For the text-containing cell, return its midpoint in (x, y) coordinate format. 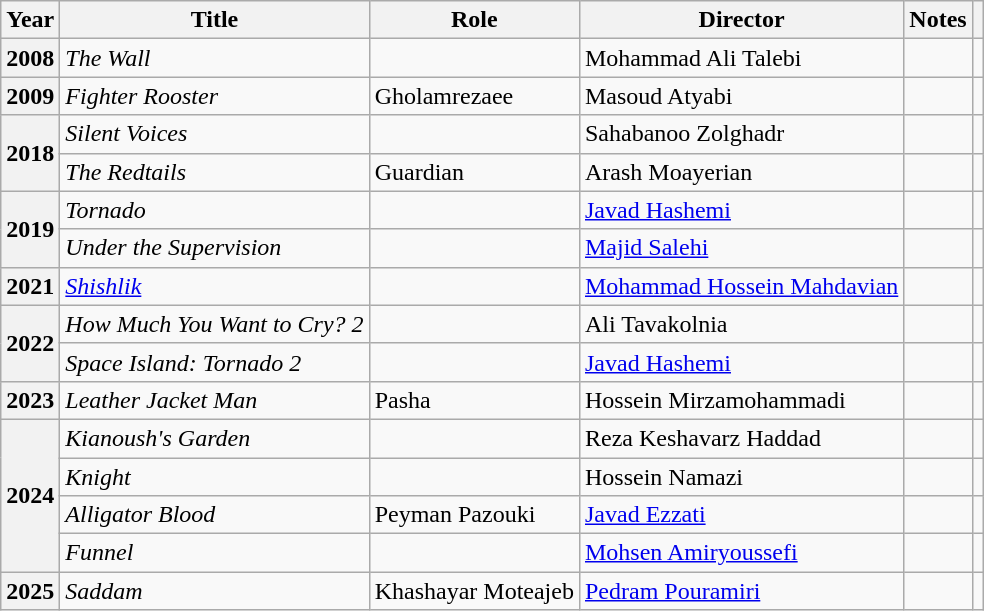
2021 (30, 286)
Majid Salehi (741, 248)
Sahabanoo Zolghadr (741, 134)
Guardian (474, 172)
2025 (30, 591)
2024 (30, 495)
Fighter Rooster (214, 96)
Leather Jacket Man (214, 400)
Under the Supervision (214, 248)
Peyman Pazouki (474, 515)
Funnel (214, 553)
Pedram Pouramiri (741, 591)
Hossein Mirzamohammadi (741, 400)
2019 (30, 229)
Javad Ezzati (741, 515)
Silent Voices (214, 134)
Reza Keshavarz Haddad (741, 438)
The Wall (214, 58)
Saddam (214, 591)
Gholamrezaee (474, 96)
Ali Tavakolnia (741, 324)
Director (741, 20)
Kianoush's Garden (214, 438)
Shishlik (214, 286)
How Much You Want to Cry? 2 (214, 324)
2022 (30, 343)
Year (30, 20)
Notes (938, 20)
2018 (30, 153)
Khashayar Moteajeb (474, 591)
Hossein Namazi (741, 477)
Space Island: Tornado 2 (214, 362)
The Redtails (214, 172)
Knight (214, 477)
Mohammad Hossein Mahdavian (741, 286)
2009 (30, 96)
Mohammad Ali Talebi (741, 58)
Role (474, 20)
Mohsen Amiryoussefi (741, 553)
2008 (30, 58)
Title (214, 20)
Masoud Atyabi (741, 96)
Arash Moayerian (741, 172)
Pasha (474, 400)
2023 (30, 400)
Alligator Blood (214, 515)
Tornado (214, 210)
